Provide the (x, y) coordinate of the cell's center where the given text is located.  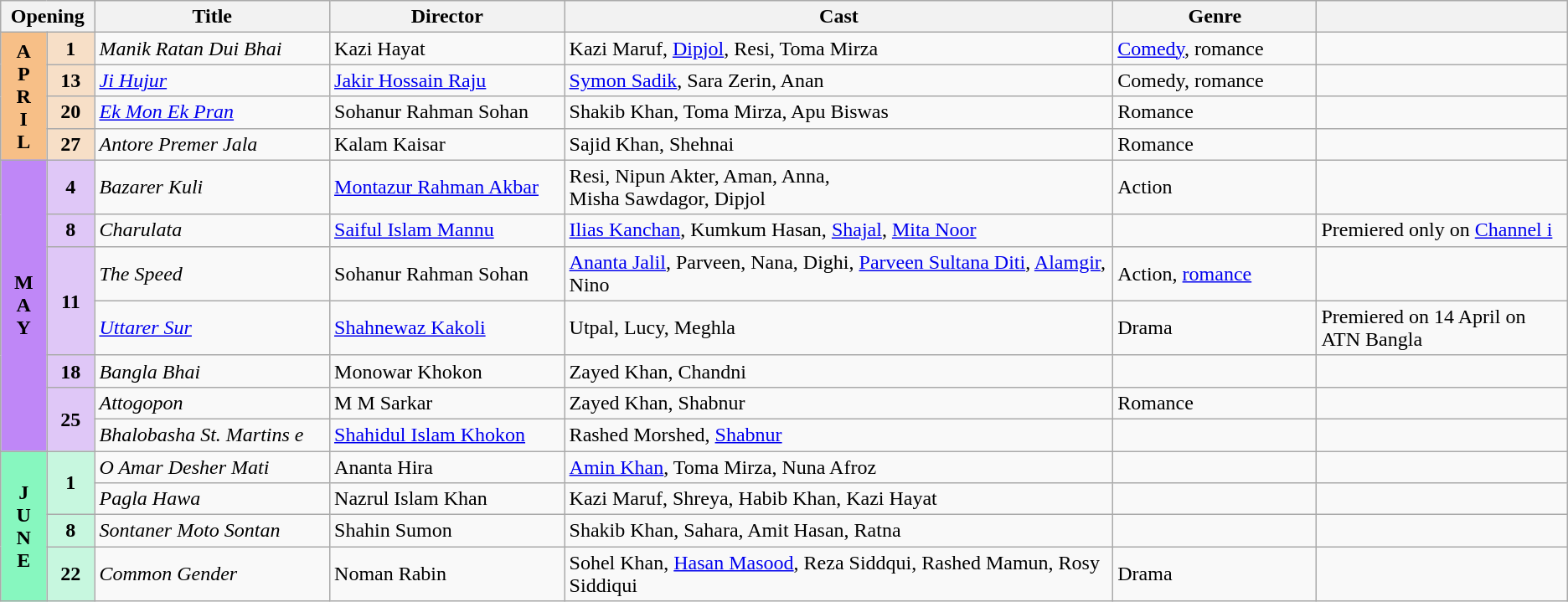
Amin Khan, Toma Mirza, Nuna Afroz (839, 466)
25 (70, 419)
Kalam Kaisar (447, 144)
Kazi Hayat (447, 49)
MAY (23, 305)
20 (70, 112)
Nazrul Islam Khan (447, 499)
11 (70, 301)
Noman Rabin (447, 574)
Shahnewaz Kakoli (447, 328)
18 (70, 371)
Zayed Khan, Chandni (839, 371)
APRIL (23, 96)
Sajid Khan, Shehnai (839, 144)
Ananta Hira (447, 466)
Pagla Hawa (213, 499)
Bhalobasha St. Martins e (213, 435)
Charulata (213, 230)
4 (70, 188)
27 (70, 144)
Shakib Khan, Sahara, Amit Hasan, Ratna (839, 531)
O Amar Desher Mati (213, 466)
Sontaner Moto Sontan (213, 531)
Symon Sadik, Sara Zerin, Anan (839, 80)
Ananta Jalil, Parveen, Nana, Dighi, Parveen Sultana Diti, Alamgir, Nino (839, 273)
Rashed Morshed, Shabnur (839, 435)
Antore Premer Jala (213, 144)
Director (447, 17)
Attogopon (213, 403)
Monowar Khokon (447, 371)
Shahidul Islam Khokon (447, 435)
Ilias Kanchan, Kumkum Hasan, Shajal, Mita Noor (839, 230)
Saiful Islam Mannu (447, 230)
Manik Ratan Dui Bhai (213, 49)
Bangla Bhai (213, 371)
The Speed (213, 273)
Bazarer Kuli (213, 188)
Resi, Nipun Akter, Aman, Anna,Misha Sawdagor, Dipjol (839, 188)
Shakib Khan, Toma Mirza, Apu Biswas (839, 112)
Zayed Khan, Shabnur (839, 403)
Utpal, Lucy, Meghla (839, 328)
Montazur Rahman Akbar (447, 188)
JUNE (23, 526)
Jakir Hossain Raju (447, 80)
Common Gender (213, 574)
Ji Hujur (213, 80)
Sohel Khan, Hasan Masood, Reza Siddqui, Rashed Mamun, Rosy Siddiqui (839, 574)
13 (70, 80)
Kazi Maruf, Shreya, Habib Khan, Kazi Hayat (839, 499)
Kazi Maruf, Dipjol, Resi, Toma Mirza (839, 49)
Title (213, 17)
Shahin Sumon (447, 531)
Premiered on 14 April on ATN Bangla (1442, 328)
Uttarer Sur (213, 328)
Genre (1215, 17)
Opening (48, 17)
Ek Mon Ek Pran (213, 112)
22 (70, 574)
Cast (839, 17)
M M Sarkar (447, 403)
Premiered only on Channel i (1442, 230)
Action (1215, 188)
Action, romance (1215, 273)
